Capture the cell that displays the provided text and extract its [X, Y] central coordinate. 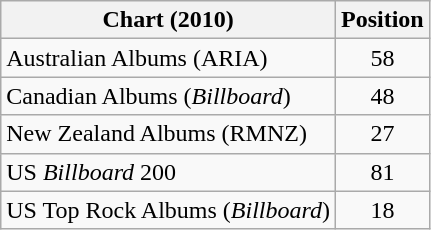
New Zealand Albums (RMNZ) [168, 134]
58 [383, 58]
Position [383, 20]
Chart (2010) [168, 20]
18 [383, 210]
Australian Albums (ARIA) [168, 58]
Canadian Albums (Billboard) [168, 96]
48 [383, 96]
US Billboard 200 [168, 172]
81 [383, 172]
27 [383, 134]
US Top Rock Albums (Billboard) [168, 210]
